Scan for the cell matching the given text and deliver its (x, y) coordinate at center. 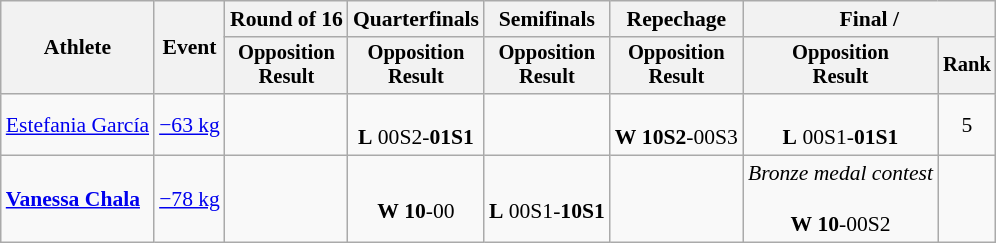
Bronze medal contestW 10-00S2 (840, 200)
L 00S1-01S1 (840, 124)
Repechage (676, 19)
Round of 16 (286, 19)
W 10S2-00S3 (676, 124)
Semifinals (547, 19)
−63 kg (190, 124)
L 00S2-01S1 (416, 124)
Estefania García (78, 124)
Final / (870, 19)
Quarterfinals (416, 19)
Rank (967, 66)
L 00S1-10S1 (547, 200)
Event (190, 48)
Vanessa Chala (78, 200)
W 10-00 (416, 200)
5 (967, 124)
Athlete (78, 48)
−78 kg (190, 200)
